Detect which cell encompasses the target text, then output its (X, Y) center coordinate. 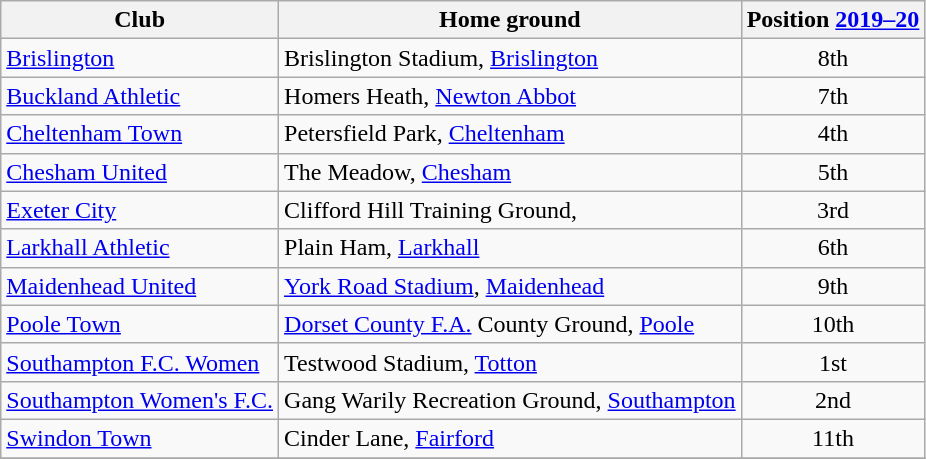
5th (833, 172)
Plain Ham, Larkhall (510, 248)
1st (833, 362)
6th (833, 248)
9th (833, 286)
The Meadow, Chesham (510, 172)
Buckland Athletic (140, 96)
8th (833, 58)
Maidenhead United (140, 286)
Cinder Lane, Fairford (510, 438)
Home ground (510, 20)
Homers Heath, Newton Abbot (510, 96)
Larkhall Athletic (140, 248)
Brislington (140, 58)
11th (833, 438)
Gang Warily Recreation Ground, Southampton (510, 400)
3rd (833, 210)
Brislington Stadium, Brislington (510, 58)
Dorset County F.A. County Ground, Poole (510, 324)
Testwood Stadium, Totton (510, 362)
Southampton Women's F.C. (140, 400)
Southampton F.C. Women (140, 362)
10th (833, 324)
Swindon Town (140, 438)
Chesham United (140, 172)
2nd (833, 400)
Club (140, 20)
Clifford Hill Training Ground, (510, 210)
Petersfield Park, Cheltenham (510, 134)
Poole Town (140, 324)
Position 2019–20 (833, 20)
Cheltenham Town (140, 134)
York Road Stadium, Maidenhead (510, 286)
Exeter City (140, 210)
7th (833, 96)
4th (833, 134)
